From the cell containing the given text, extract its center point as [X, Y] coordinate. 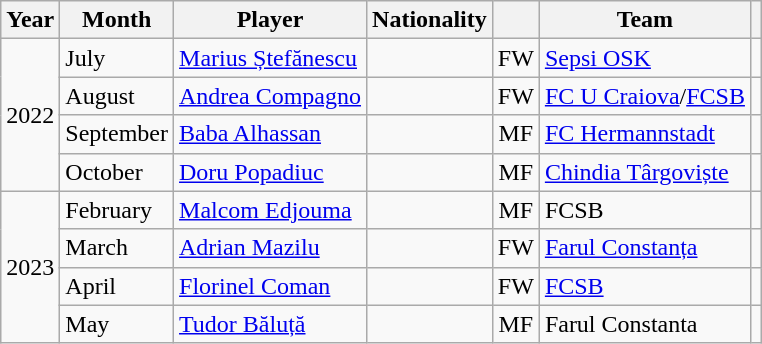
2022 [30, 115]
February [117, 210]
Team [644, 20]
Month [117, 20]
Florinel Coman [270, 286]
August [117, 96]
FC U Craiova/FCSB [644, 96]
2023 [30, 267]
Adrian Mazilu [270, 248]
Player [270, 20]
Tudor Băluță [270, 324]
April [117, 286]
September [117, 134]
May [117, 324]
March [117, 248]
Nationality [430, 20]
FC Hermannstadt [644, 134]
Malcom Edjouma [270, 210]
Chindia Târgoviște [644, 172]
Andrea Compagno [270, 96]
Doru Popadiuc [270, 172]
July [117, 58]
Sepsi OSK [644, 58]
Farul Constanța [644, 248]
Baba Alhassan [270, 134]
Marius Ștefănescu [270, 58]
October [117, 172]
Farul Constanta [644, 324]
Year [30, 20]
